Extract the (x, y) coordinate from the center of the cell holding the provided text.  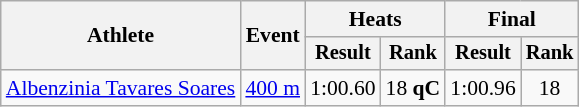
400 m (272, 88)
Albenzinia Tavares Soares (121, 88)
18 (550, 88)
Athlete (121, 36)
18 qC (414, 88)
1:00.60 (342, 88)
Heats (375, 19)
Final (512, 19)
1:00.96 (482, 88)
Event (272, 36)
